Search for the cell housing the specified text and yield its [x, y] center coordinate. 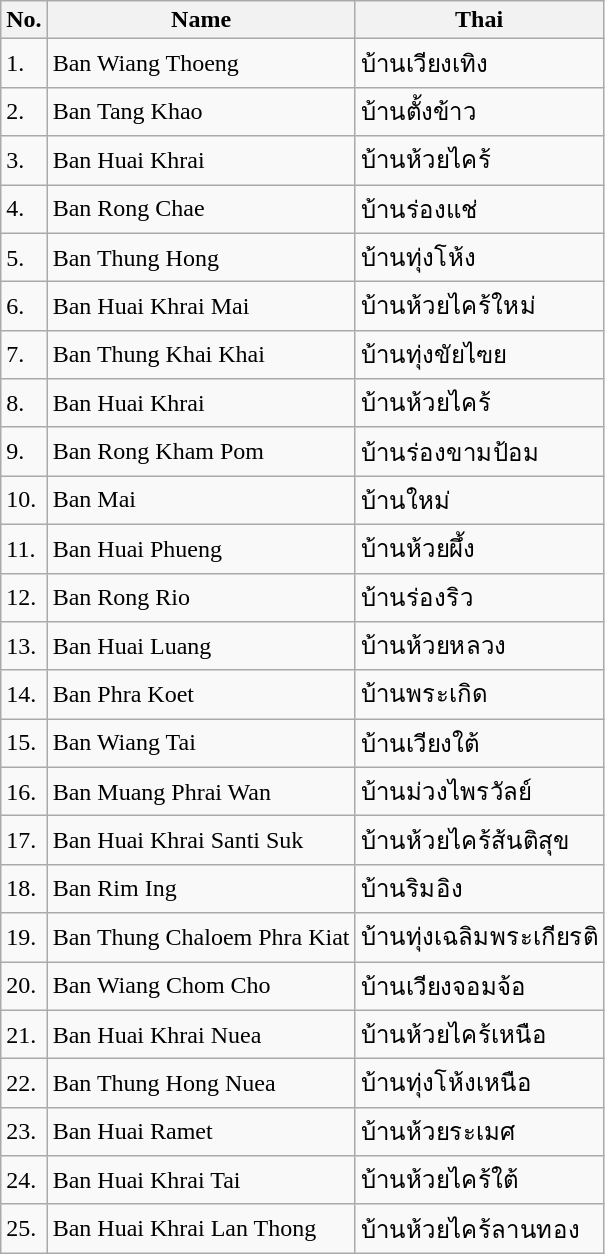
บ้านทุ่งโห้งเหนือ [479, 1084]
Ban Huai Khrai Nuea [201, 1034]
บ้านร่องริว [479, 598]
6. [24, 306]
5. [24, 258]
Ban Thung Hong [201, 258]
Ban Thung Khai Khai [201, 354]
บ้านห้วยไคร้ลานทอง [479, 1228]
Ban Wiang Thoeng [201, 64]
4. [24, 208]
บ้านทุ่งขัยไฃย [479, 354]
18. [24, 888]
Ban Huai Khrai Mai [201, 306]
บ้านเวียงเทิง [479, 64]
Ban Wiang Chom Cho [201, 986]
Ban Huai Khrai Santi Suk [201, 840]
บ้านใหม่ [479, 500]
บ้านทุ่งโห้ง [479, 258]
Ban Rong Chae [201, 208]
No. [24, 20]
3. [24, 160]
Ban Rong Kham Pom [201, 452]
บ้านห้วยผึ้ง [479, 548]
Ban Huai Luang [201, 646]
บ้านตั้งข้าว [479, 112]
25. [24, 1228]
Ban Rim Ing [201, 888]
บ้านร่องขามป้อม [479, 452]
Ban Huai Khrai Tai [201, 1180]
บ้านห้วยหลวง [479, 646]
บ้านริมอิง [479, 888]
Ban Mai [201, 500]
บ้านห้วยไคร้ส้นติสุข [479, 840]
19. [24, 938]
20. [24, 986]
บ้านม่วงไพรวัลย์ [479, 792]
22. [24, 1084]
7. [24, 354]
บ้านทุ่งเฉลิมพระเกียรติ [479, 938]
บ้านเวียงใต้ [479, 744]
Ban Huai Ramet [201, 1132]
13. [24, 646]
11. [24, 548]
บ้านห้วยไคร้ใต้ [479, 1180]
Ban Phra Koet [201, 694]
Thai [479, 20]
12. [24, 598]
บ้านห้วยไคร้เหนือ [479, 1034]
8. [24, 404]
23. [24, 1132]
บ้านร่องแช่ [479, 208]
Ban Muang Phrai Wan [201, 792]
Ban Rong Rio [201, 598]
Ban Huai Phueng [201, 548]
บ้านพระเกิด [479, 694]
Ban Thung Chaloem Phra Kiat [201, 938]
บ้านห้วยไคร้ใหม่ [479, 306]
10. [24, 500]
16. [24, 792]
21. [24, 1034]
Ban Huai Khrai Lan Thong [201, 1228]
15. [24, 744]
Name [201, 20]
17. [24, 840]
9. [24, 452]
บ้านเวียงจอมจ้อ [479, 986]
1. [24, 64]
Ban Thung Hong Nuea [201, 1084]
Ban Wiang Tai [201, 744]
Ban Tang Khao [201, 112]
14. [24, 694]
24. [24, 1180]
2. [24, 112]
บ้านห้วยระเมศ [479, 1132]
